Return [x, y] of the center of cell containing provided text 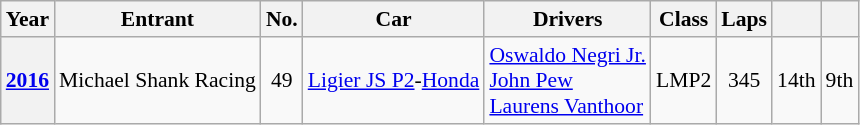
9th [840, 80]
49 [282, 80]
345 [744, 80]
Entrant [158, 19]
Year [28, 19]
14th [796, 80]
Class [684, 19]
Michael Shank Racing [158, 80]
2016 [28, 80]
LMP2 [684, 80]
Car [394, 19]
No. [282, 19]
Drivers [568, 19]
Oswaldo Negri Jr. John Pew Laurens Vanthoor [568, 80]
Laps [744, 19]
Ligier JS P2-Honda [394, 80]
